Return [x, y] of the center of cell containing provided text 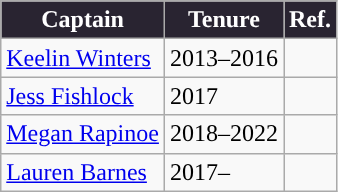
Lauren Barnes [83, 172]
Tenure [224, 20]
Captain [83, 20]
2017– [224, 172]
2017 [224, 96]
Keelin Winters [83, 58]
2018–2022 [224, 134]
Jess Fishlock [83, 96]
Ref. [310, 20]
2013–2016 [224, 58]
Megan Rapinoe [83, 134]
